Extract the [x, y] coordinate from the center of the cell holding the provided text.  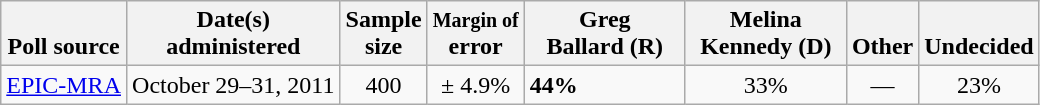
33% [766, 85]
GregBallard (R) [604, 34]
October 29–31, 2011 [233, 85]
Samplesize [384, 34]
Other [882, 34]
± 4.9% [476, 85]
Undecided [979, 34]
MelinaKennedy (D) [766, 34]
Date(s)administered [233, 34]
— [882, 85]
Margin oferror [476, 34]
44% [604, 85]
Poll source [64, 34]
400 [384, 85]
23% [979, 85]
EPIC-MRA [64, 85]
